Return (x, y) of the center of cell containing provided text 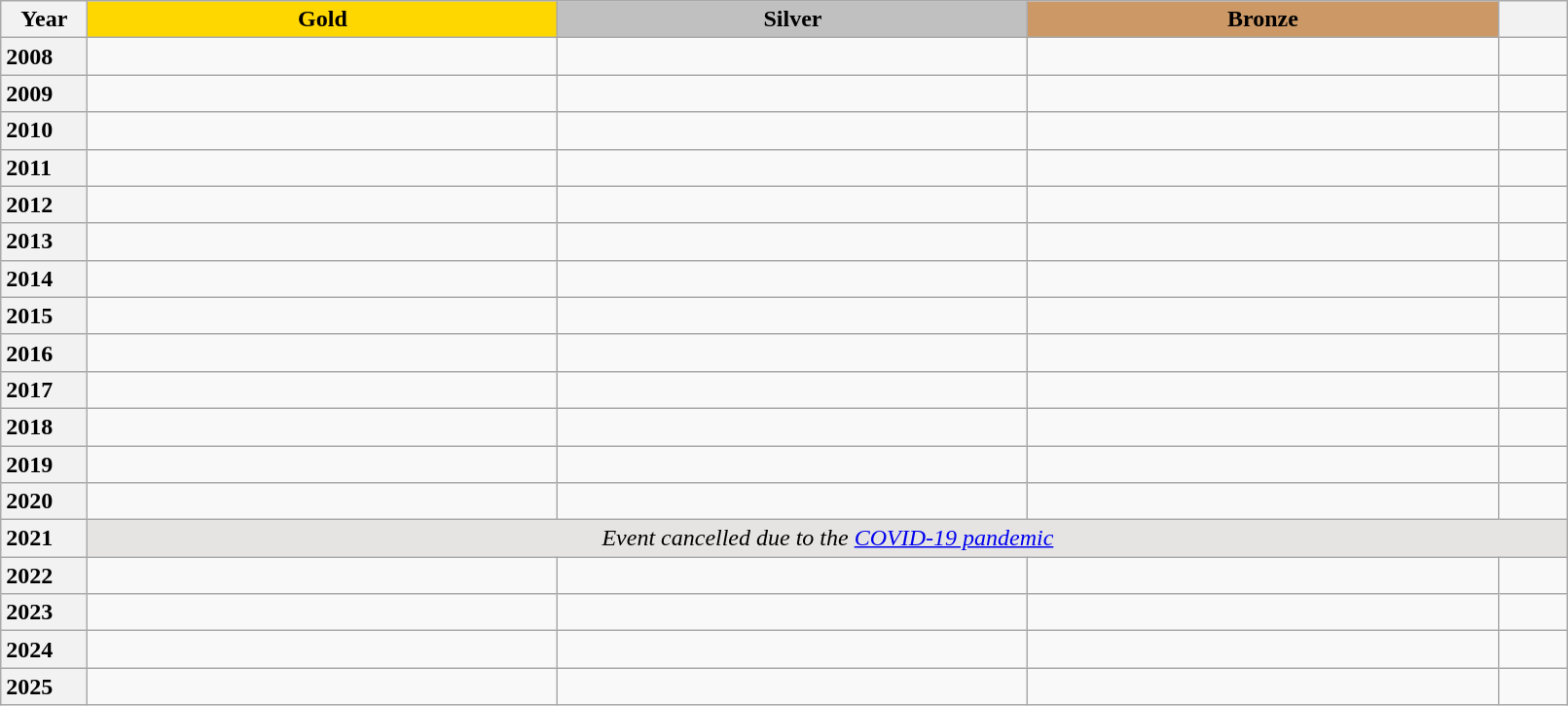
Silver (792, 19)
2009 (45, 93)
2020 (45, 502)
2025 (45, 687)
2016 (45, 353)
2017 (45, 390)
Year (45, 19)
2008 (45, 56)
2013 (45, 242)
2022 (45, 576)
Gold (323, 19)
2015 (45, 316)
2011 (45, 167)
2019 (45, 464)
2018 (45, 427)
Bronze (1263, 19)
2010 (45, 130)
2012 (45, 204)
2024 (45, 650)
Event cancelled due to the COVID-19 pandemic (827, 539)
2023 (45, 613)
2021 (45, 539)
2014 (45, 279)
